For the text-containing cell, return its midpoint in [x, y] coordinate format. 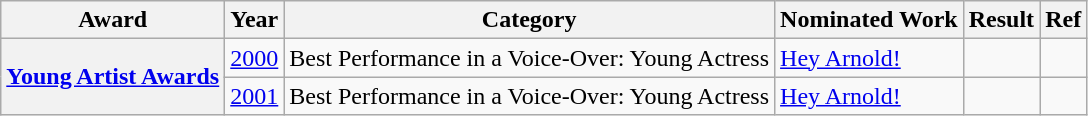
Category [530, 20]
Ref [1064, 20]
Nominated Work [870, 20]
Award [113, 20]
Result [1001, 20]
2001 [254, 96]
Young Artist Awards [113, 77]
2000 [254, 58]
Year [254, 20]
